For the text-containing cell, return its midpoint in (X, Y) coordinate format. 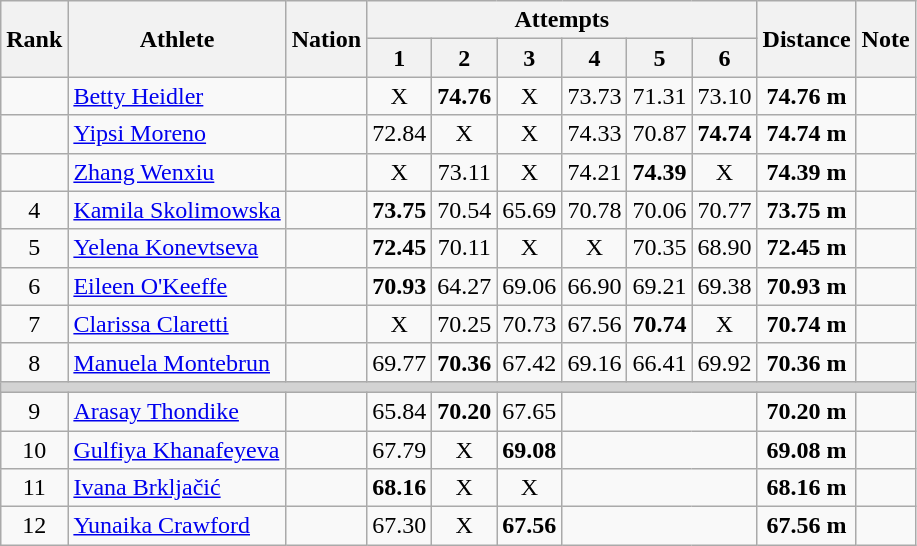
74.74 (724, 134)
74.74 m (806, 134)
69.92 (724, 362)
70.77 (724, 210)
Athlete (177, 39)
67.79 (400, 449)
67.56 m (806, 526)
10 (34, 449)
64.27 (464, 286)
70.20 (464, 411)
68.16 m (806, 488)
Note (886, 39)
Zhang Wenxiu (177, 172)
73.75 m (806, 210)
69.77 (400, 362)
12 (34, 526)
69.06 (530, 286)
70.06 (660, 210)
Clarissa Claretti (177, 324)
7 (34, 324)
Rank (34, 39)
Betty Heidler (177, 96)
74.39 (660, 172)
74.39 m (806, 172)
65.84 (400, 411)
65.69 (530, 210)
73.11 (464, 172)
69.38 (724, 286)
11 (34, 488)
74.33 (594, 134)
73.73 (594, 96)
Eileen O'Keeffe (177, 286)
9 (34, 411)
70.35 (660, 248)
Manuela Montebrun (177, 362)
Yunaika Crawford (177, 526)
70.36 m (806, 362)
70.87 (660, 134)
69.16 (594, 362)
70.36 (464, 362)
Yelena Konevtseva (177, 248)
1 (400, 58)
72.45 m (806, 248)
74.21 (594, 172)
70.11 (464, 248)
70.20 m (806, 411)
72.84 (400, 134)
68.90 (724, 248)
66.41 (660, 362)
72.45 (400, 248)
69.08 m (806, 449)
70.78 (594, 210)
70.73 (530, 324)
70.93 (400, 286)
67.30 (400, 526)
73.10 (724, 96)
70.54 (464, 210)
2 (464, 58)
Ivana Brkljačić (177, 488)
66.90 (594, 286)
Nation (326, 39)
67.65 (530, 411)
Kamila Skolimowska (177, 210)
70.93 m (806, 286)
Arasay Thondike (177, 411)
68.16 (400, 488)
67.42 (530, 362)
Gulfiya Khanafeyeva (177, 449)
Attempts (562, 20)
8 (34, 362)
70.74 (660, 324)
74.76 (464, 96)
69.08 (530, 449)
69.21 (660, 286)
73.75 (400, 210)
70.25 (464, 324)
Distance (806, 39)
70.74 m (806, 324)
74.76 m (806, 96)
3 (530, 58)
Yipsi Moreno (177, 134)
71.31 (660, 96)
